Locate the cell with the specified text and output its [X, Y] center coordinate. 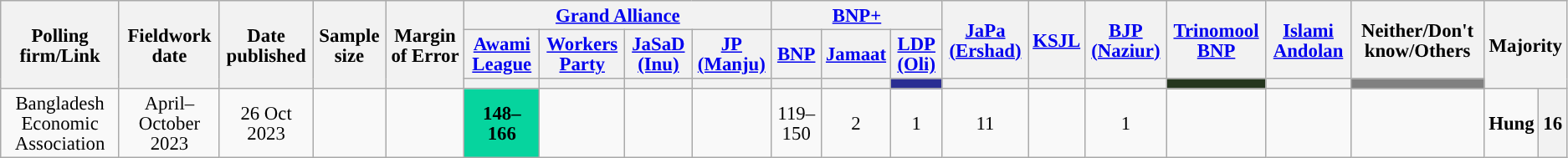
JaPa (Ershad) [986, 40]
16 [1553, 124]
LDP (Oli) [916, 55]
Islami Andolan [1309, 40]
2 [857, 124]
26 Oct 2023 [266, 124]
Trinomool BNP [1216, 40]
BJP (Naziur) [1125, 40]
KSJL [1057, 40]
Awami League [502, 55]
Polling firm/Link [60, 45]
Workers Party [582, 55]
Majority [1526, 45]
Grand Alliance [617, 15]
11 [986, 124]
BNP [797, 55]
JP (Manju) [731, 55]
BNP+ [857, 15]
Fieldwork date [169, 45]
Date published [266, 45]
Neither/Don't know/Others [1417, 40]
JaSaD (Inu) [658, 55]
Margin of Error [425, 45]
Sample size [350, 45]
Bangladesh Economic Association [60, 124]
148–166 [502, 124]
Jamaat [857, 55]
April–October 2023 [169, 124]
Hung [1511, 124]
119–150 [797, 124]
